Capture the cell that displays the provided text and extract its (X, Y) central coordinate. 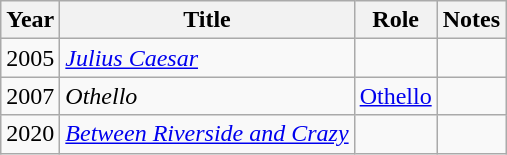
Role (396, 20)
Between Riverside and Crazy (207, 134)
Notes (471, 20)
2007 (30, 96)
Julius Caesar (207, 58)
2005 (30, 58)
Year (30, 20)
Title (207, 20)
2020 (30, 134)
